Detect which cell encompasses the target text, then output its [X, Y] center coordinate. 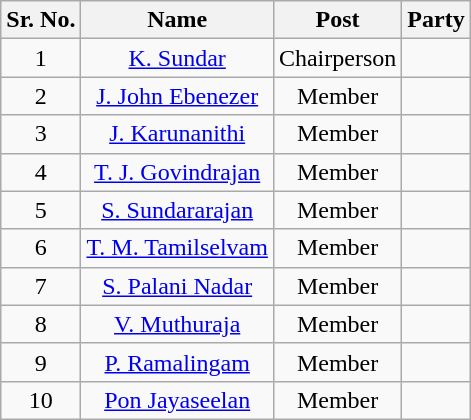
9 [41, 362]
5 [41, 210]
7 [41, 286]
J. Karunanithi [177, 134]
Party [436, 20]
J. John Ebenezer [177, 96]
4 [41, 172]
P. Ramalingam [177, 362]
2 [41, 96]
1 [41, 58]
Sr. No. [41, 20]
S. Palani Nadar [177, 286]
K. Sundar [177, 58]
6 [41, 248]
10 [41, 400]
3 [41, 134]
V. Muthuraja [177, 324]
Chairperson [337, 58]
T. M. Tamilselvam [177, 248]
Name [177, 20]
8 [41, 324]
Pon Jayaseelan [177, 400]
S. Sundararajan [177, 210]
Post [337, 20]
T. J. Govindrajan [177, 172]
